Provide the [X, Y] coordinate of the cell's center where the given text is located.  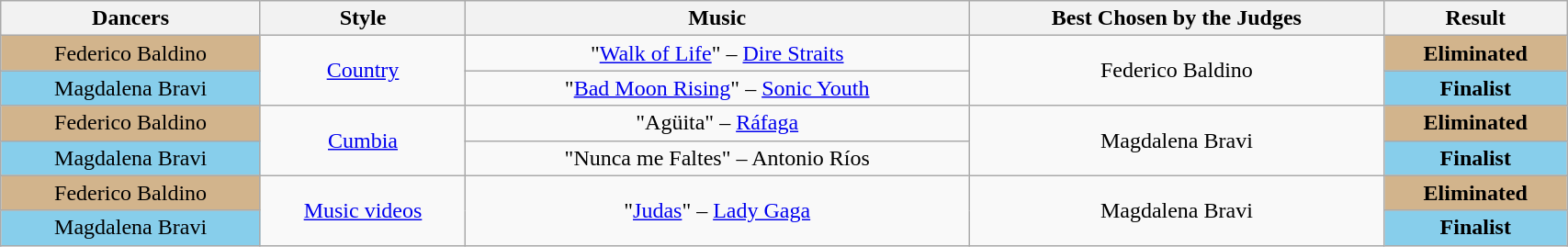
Music videos [362, 210]
"Judas" – Lady Gaga [717, 210]
Style [362, 18]
Result [1475, 18]
"Walk of Life" – Dire Straits [717, 53]
"Bad Moon Rising" – Sonic Youth [717, 88]
Music [717, 18]
Country [362, 71]
"Agüita" – Ráfaga [717, 123]
"Nunca me Faltes" – Antonio Ríos [717, 158]
Cumbia [362, 140]
Dancers [130, 18]
Best Chosen by the Judges [1177, 18]
